Return the (X, Y) coordinate for the center point of the cell that contains the specified text.  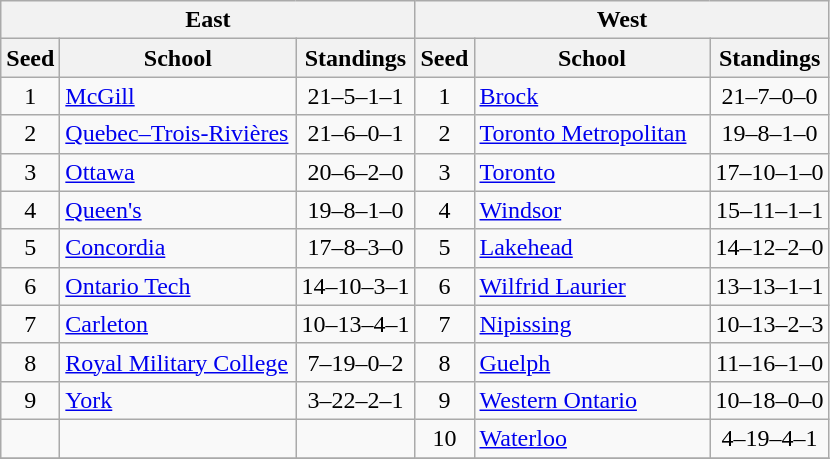
Ottawa (178, 172)
3–22–2–1 (356, 400)
Queen's (178, 210)
McGill (178, 96)
Concordia (178, 248)
West (622, 20)
Guelph (592, 362)
21–7–0–0 (770, 96)
Ontario Tech (178, 286)
Toronto Metropolitan (592, 134)
11–16–1–0 (770, 362)
Nipissing (592, 324)
10–13–2–3 (770, 324)
10–18–0–0 (770, 400)
14–10–3–1 (356, 286)
East (208, 20)
Toronto (592, 172)
Lakehead (592, 248)
Western Ontario (592, 400)
14–12–2–0 (770, 248)
4–19–4–1 (770, 438)
Windsor (592, 210)
Wilfrid Laurier (592, 286)
17–10–1–0 (770, 172)
13–13–1–1 (770, 286)
10–13–4–1 (356, 324)
York (178, 400)
10 (444, 438)
20–6–2–0 (356, 172)
15–11–1–1 (770, 210)
21–5–1–1 (356, 96)
21–6–0–1 (356, 134)
17–8–3–0 (356, 248)
Waterloo (592, 438)
Carleton (178, 324)
Brock (592, 96)
Quebec–Trois-Rivières (178, 134)
Royal Military College (178, 362)
7–19–0–2 (356, 362)
